Output the [x, y] coordinate of the center of the cell containing the given text.  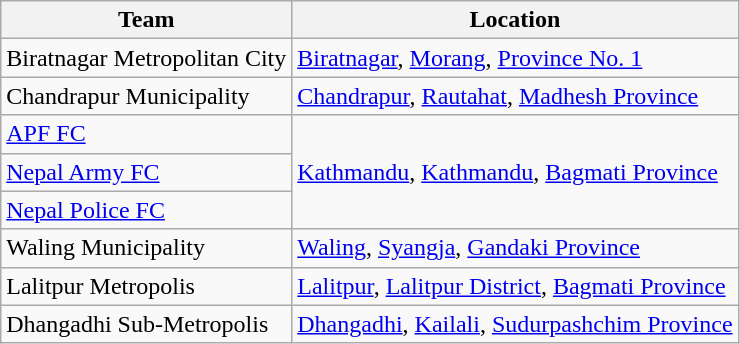
Biratnagar, Morang, Province No. 1 [515, 58]
Chandrapur, Rautahat, Madhesh Province [515, 96]
Nepal Army FC [146, 172]
Dhangadhi Sub-Metropolis [146, 324]
Location [515, 20]
Lalitpur Metropolis [146, 286]
Chandrapur Municipality [146, 96]
Waling, Syangja, Gandaki Province [515, 248]
APF FC [146, 134]
Lalitpur, Lalitpur District, Bagmati Province [515, 286]
Kathmandu, Kathmandu, Bagmati Province [515, 172]
Team [146, 20]
Waling Municipality [146, 248]
Nepal Police FC [146, 210]
Biratnagar Metropolitan City [146, 58]
Dhangadhi, Kailali, Sudurpashchim Province [515, 324]
